Pinpoint the cell where the given text exists, returning its [x, y] midpoint coordinate. 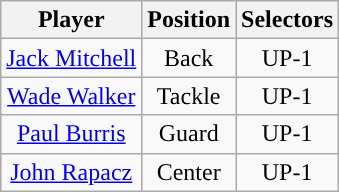
Tackle [189, 96]
John Rapacz [72, 172]
Position [189, 20]
Wade Walker [72, 96]
Guard [189, 134]
Selectors [288, 20]
Center [189, 172]
Paul Burris [72, 134]
Jack Mitchell [72, 58]
Back [189, 58]
Player [72, 20]
